Capture the cell that displays the provided text and extract its [x, y] central coordinate. 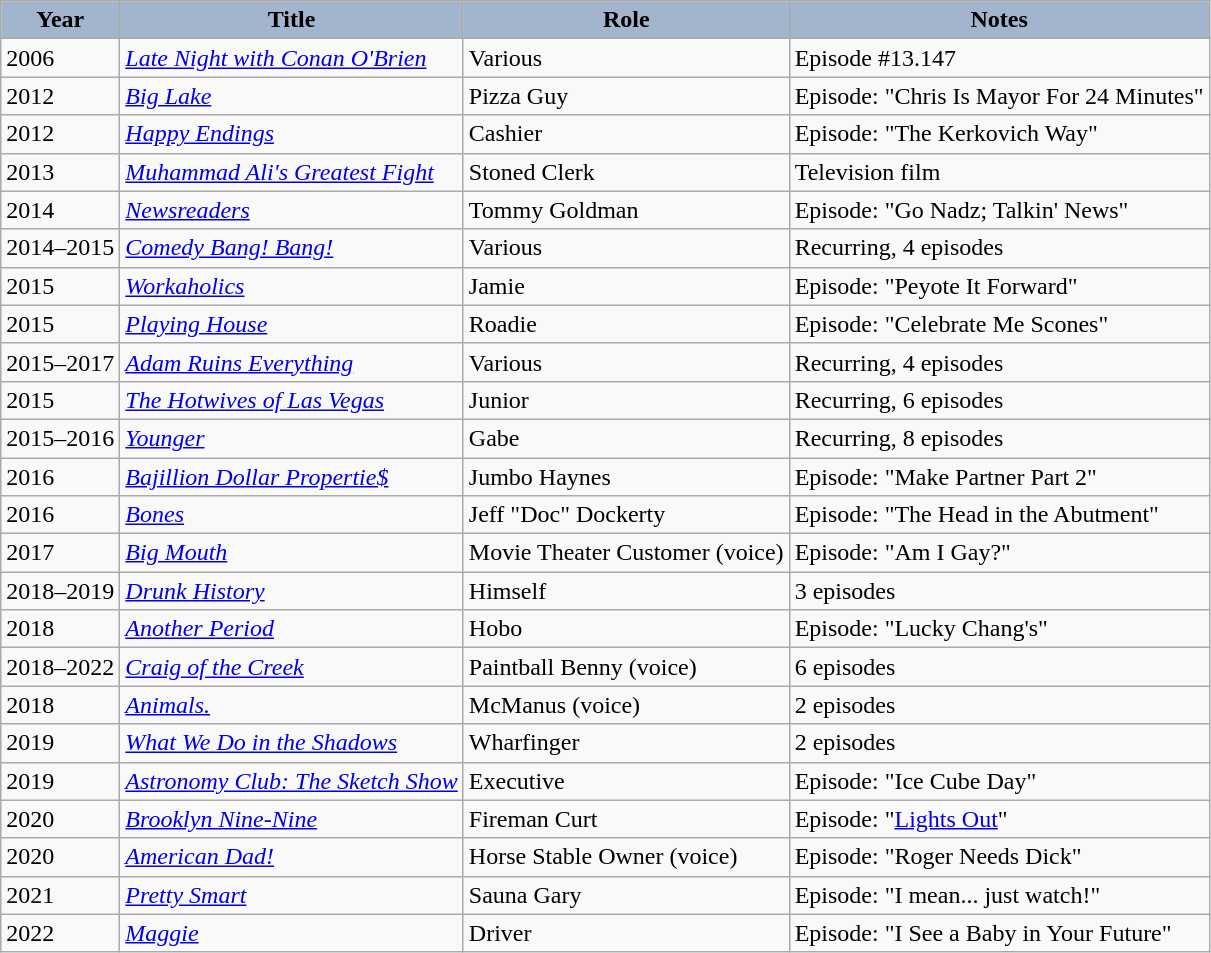
2013 [60, 172]
Craig of the Creek [292, 667]
Workaholics [292, 286]
Drunk History [292, 591]
2018–2019 [60, 591]
Jeff "Doc" Dockerty [626, 515]
Year [60, 20]
Himself [626, 591]
Maggie [292, 933]
Muhammad Ali's Greatest Fight [292, 172]
Animals. [292, 705]
Recurring, 8 episodes [999, 438]
Episode: "Lucky Chang's" [999, 629]
2021 [60, 895]
Newsreaders [292, 210]
Horse Stable Owner (voice) [626, 857]
Episode: "Am I Gay?" [999, 553]
Episode: "Ice Cube Day" [999, 781]
2018–2022 [60, 667]
2015–2016 [60, 438]
Jamie [626, 286]
Notes [999, 20]
Playing House [292, 324]
Pretty Smart [292, 895]
Jumbo Haynes [626, 477]
2014 [60, 210]
Bones [292, 515]
Bajillion Dollar Propertie$ [292, 477]
2006 [60, 58]
Happy Endings [292, 134]
Driver [626, 933]
Comedy Bang! Bang! [292, 248]
American Dad! [292, 857]
Episode: "The Kerkovich Way" [999, 134]
2014–2015 [60, 248]
Episode: "The Head in the Abutment" [999, 515]
Sauna Gary [626, 895]
Astronomy Club: The Sketch Show [292, 781]
Late Night with Conan O'Brien [292, 58]
McManus (voice) [626, 705]
Episode: "Chris Is Mayor For 24 Minutes" [999, 96]
Episode: "Celebrate Me Scones" [999, 324]
Tommy Goldman [626, 210]
Younger [292, 438]
Episode: "Peyote It Forward" [999, 286]
Pizza Guy [626, 96]
Roadie [626, 324]
Episode: "Lights Out" [999, 819]
Wharfinger [626, 743]
Stoned Clerk [626, 172]
2015–2017 [60, 362]
2022 [60, 933]
Fireman Curt [626, 819]
Television film [999, 172]
Paintball Benny (voice) [626, 667]
Executive [626, 781]
2017 [60, 553]
Title [292, 20]
3 episodes [999, 591]
Episode: "I See a Baby in Your Future" [999, 933]
Recurring, 6 episodes [999, 400]
Role [626, 20]
Big Mouth [292, 553]
Hobo [626, 629]
What We Do in the Shadows [292, 743]
Episode: "Go Nadz; Talkin' News" [999, 210]
Cashier [626, 134]
Episode: "I mean... just watch!" [999, 895]
Brooklyn Nine-Nine [292, 819]
Movie Theater Customer (voice) [626, 553]
Episode #13.147 [999, 58]
Adam Ruins Everything [292, 362]
Episode: "Roger Needs Dick" [999, 857]
Big Lake [292, 96]
6 episodes [999, 667]
Gabe [626, 438]
Another Period [292, 629]
Episode: "Make Partner Part 2" [999, 477]
Junior [626, 400]
The Hotwives of Las Vegas [292, 400]
